Return [X, Y] of the center of cell containing provided text 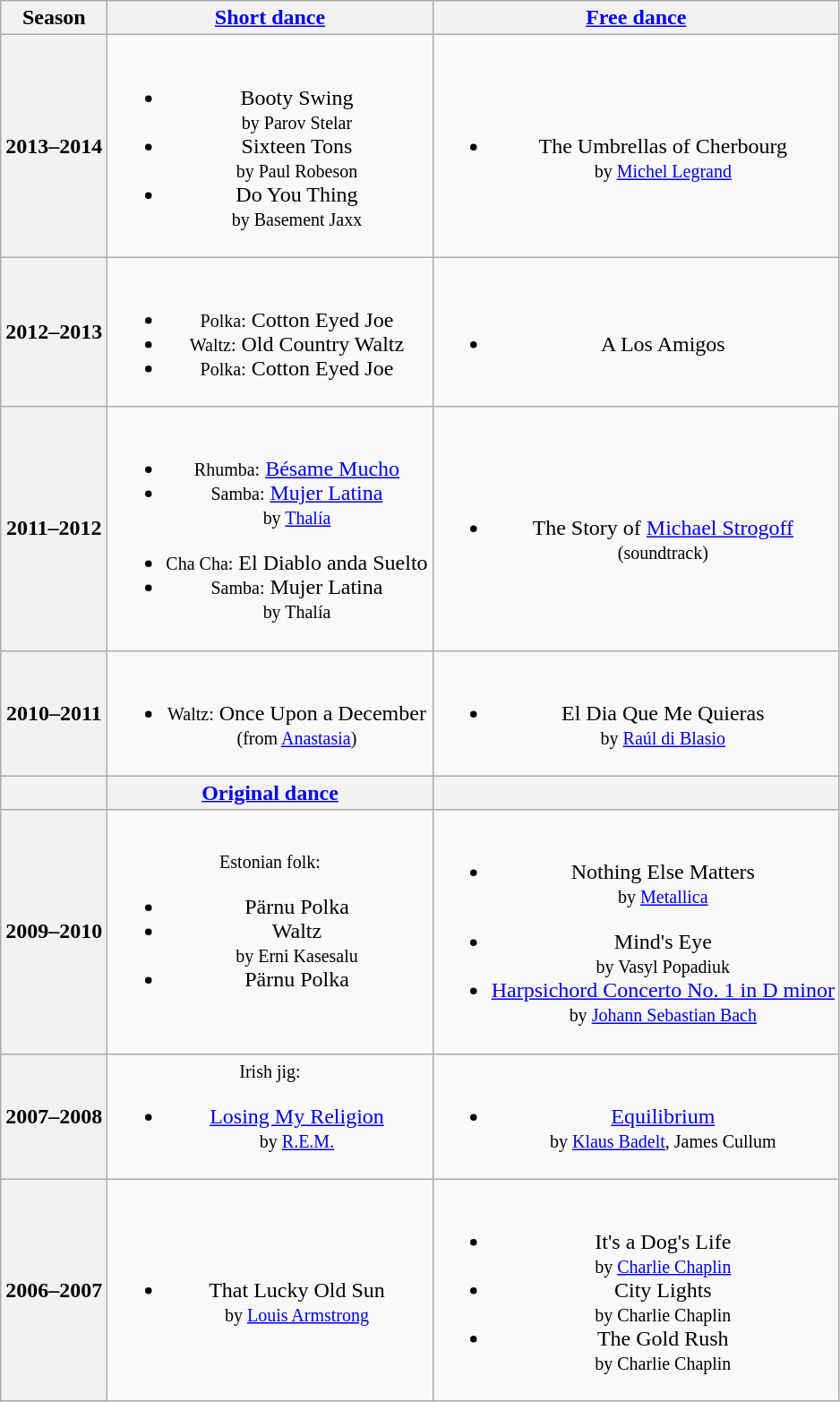
2012–2013 [54, 331]
El Dia Que Me Quieras by Raúl di Blasio [636, 713]
Equilibrium by Klaus Badelt, James Cullum [636, 1116]
Original dance [270, 793]
A Los Amigos [636, 331]
Rhumba: Bésame MuchoSamba: Mujer Latina by Thalía Cha Cha: El Diablo anda SueltoSamba: Mujer Latina by Thalía [270, 529]
Short dance [270, 18]
2013–2014 [54, 146]
2009–2010 [54, 932]
It's a Dog's Life by Charlie Chaplin City Lights by Charlie Chaplin The Gold Rush by Charlie Chaplin [636, 1290]
Waltz: Once Upon a December (from Anastasia) [270, 713]
Booty Swing by Parov Stelar Sixteen Tons by Paul Robeson Do You Thing by Basement Jaxx [270, 146]
Free dance [636, 18]
2006–2007 [54, 1290]
Nothing Else Matters by Metallica Mind's Eye by Vasyl Popadiuk Harpsichord Concerto No. 1 in D minor by Johann Sebastian Bach [636, 932]
The Umbrellas of Cherbourg by Michel Legrand [636, 146]
Estonian folk:Pärnu PolkaWaltz by Erni Kasesalu Pärnu Polka [270, 932]
The Story of Michael Strogoff (soundtrack) [636, 529]
Polka: Cotton Eyed JoeWaltz: Old Country WaltzPolka: Cotton Eyed Joe [270, 331]
2010–2011 [54, 713]
Irish jig:Losing My Religion by R.E.M. [270, 1116]
2011–2012 [54, 529]
2007–2008 [54, 1116]
That Lucky Old Sun by Louis Armstrong [270, 1290]
Season [54, 18]
